Return (x, y) of the center of cell containing provided text 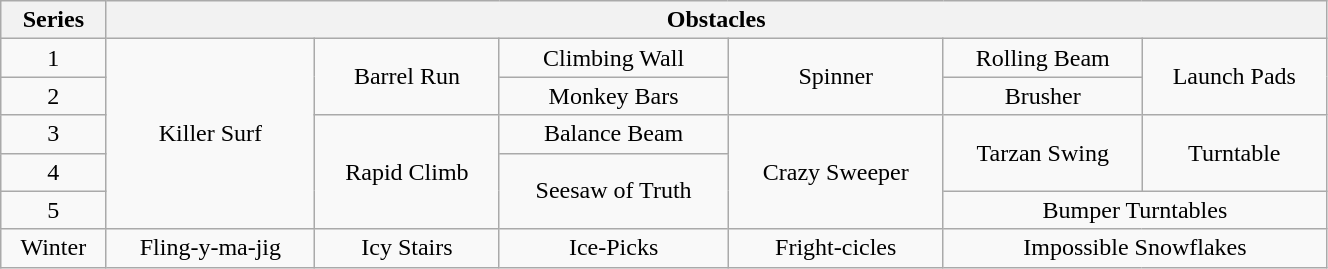
Crazy Sweeper (836, 172)
Launch Pads (1234, 77)
Monkey Bars (614, 96)
1 (54, 58)
Impossible Snowflakes (1134, 248)
Turntable (1234, 153)
Rapid Climb (407, 172)
Brusher (1042, 96)
Icy Stairs (407, 248)
Bumper Turntables (1134, 210)
Ice-Picks (614, 248)
Seesaw of Truth (614, 191)
5 (54, 210)
Series (54, 20)
Killer Surf (210, 134)
Climbing Wall (614, 58)
Barrel Run (407, 77)
2 (54, 96)
Winter (54, 248)
Rolling Beam (1042, 58)
Tarzan Swing (1042, 153)
Fling-y-ma-jig (210, 248)
3 (54, 134)
Balance Beam (614, 134)
Spinner (836, 77)
Obstacles (716, 20)
4 (54, 172)
Fright-cicles (836, 248)
